Identify which cell holds the provided text, then report its [x, y] central coordinate. 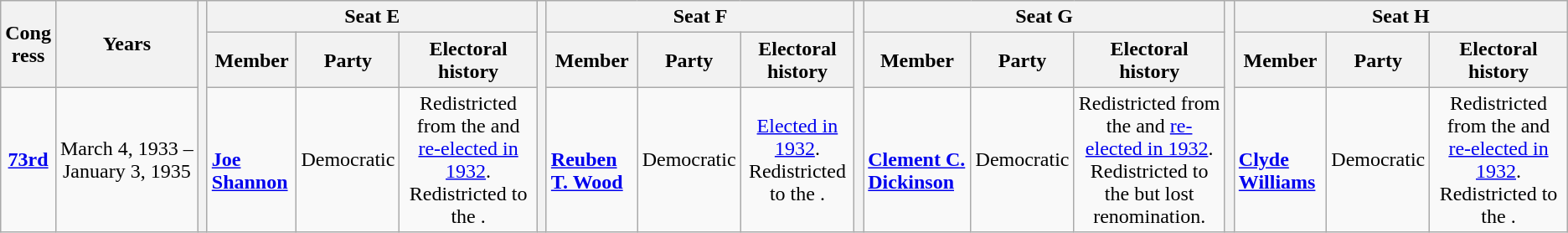
Reuben T. Wood [591, 159]
Seat E [372, 17]
Years [126, 44]
March 4, 1933 –January 3, 1935 [126, 159]
Elected in 1932.Redistricted to the . [797, 159]
Seat F [700, 17]
Redistricted from the and re-elected in 1932.Redistricted to the but lost renomination. [1149, 159]
Clement C. Dickinson [917, 159]
Seat H [1400, 17]
Clyde Williams [1280, 159]
Seat G [1044, 17]
Congress [28, 44]
Joe Shannon [251, 159]
73rd [28, 159]
